Capture the cell that displays the provided text and extract its [x, y] central coordinate. 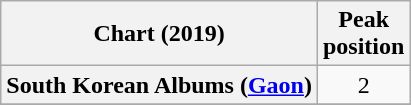
South Korean Albums (Gaon) [160, 85]
Chart (2019) [160, 34]
Peakposition [363, 34]
2 [363, 85]
